For the text-containing cell, return its midpoint in [X, Y] coordinate format. 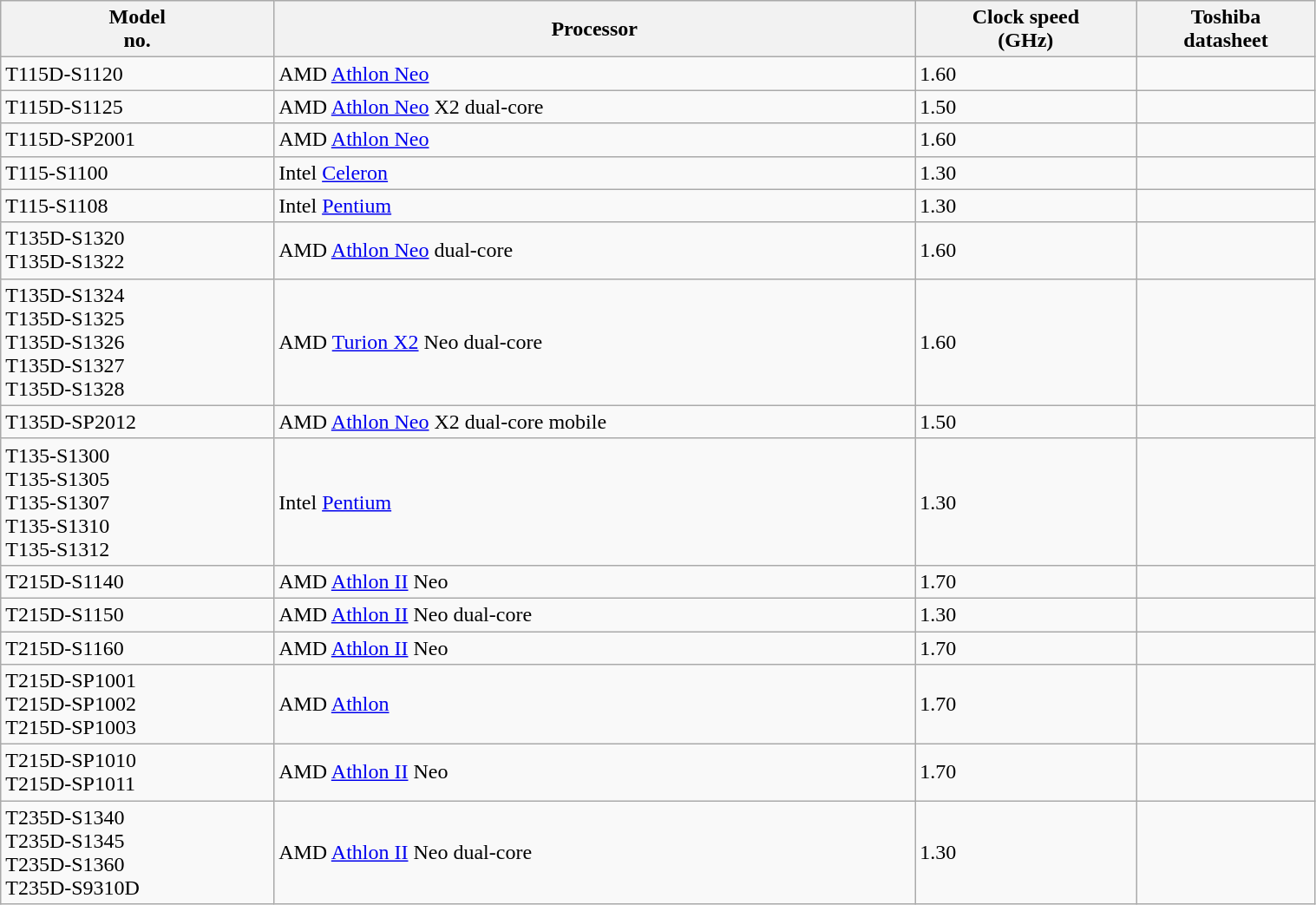
T215D-SP1010T215D-SP1011 [137, 772]
AMD Athlon Neo X2 dual-core [595, 107]
AMD Turion X2 Neo dual-core [595, 342]
T135D-SP2012 [137, 422]
T135D-S1320T135D-S1322 [137, 250]
AMD Athlon [595, 705]
T215D-S1150 [137, 614]
Modelno. [137, 30]
T215D-S1160 [137, 648]
Processor [595, 30]
T115-S1100 [137, 173]
T135-S1300T135-S1305T135-S1307T135-S1310T135-S1312 [137, 502]
Intel Celeron [595, 173]
T135D-S1324T135D-S1325T135D-S1326T135D-S1327T135D-S1328 [137, 342]
T235D-S1340T235D-S1345T235D-S1360T235D-S9310D [137, 852]
T115D-SP2001 [137, 140]
T215D-S1140 [137, 581]
T115D-S1120 [137, 74]
T115-S1108 [137, 206]
T215D-SP1001T215D-SP1002T215D-SP1003 [137, 705]
AMD Athlon Neo X2 dual-core mobile [595, 422]
Clock speed(GHz) [1025, 30]
T115D-S1125 [137, 107]
Toshibadatasheet [1226, 30]
AMD Athlon Neo dual-core [595, 250]
